Provide the (X, Y) coordinate of the cell's center where the given text is located.  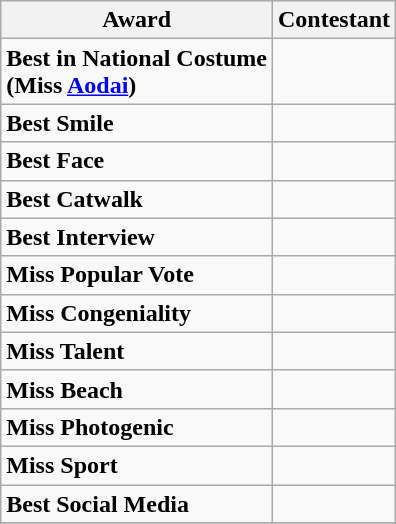
Best Face (137, 161)
Contestant (334, 20)
Miss Beach (137, 389)
Miss Congeniality (137, 313)
Miss Talent (137, 351)
Best Smile (137, 123)
Miss Sport (137, 465)
Miss Photogenic (137, 427)
Best in National Costume(Miss Aodai) (137, 72)
Best Social Media (137, 503)
Best Catwalk (137, 199)
Best Interview (137, 237)
Award (137, 20)
Miss Popular Vote (137, 275)
